Search for the cell housing the specified text and yield its [X, Y] center coordinate. 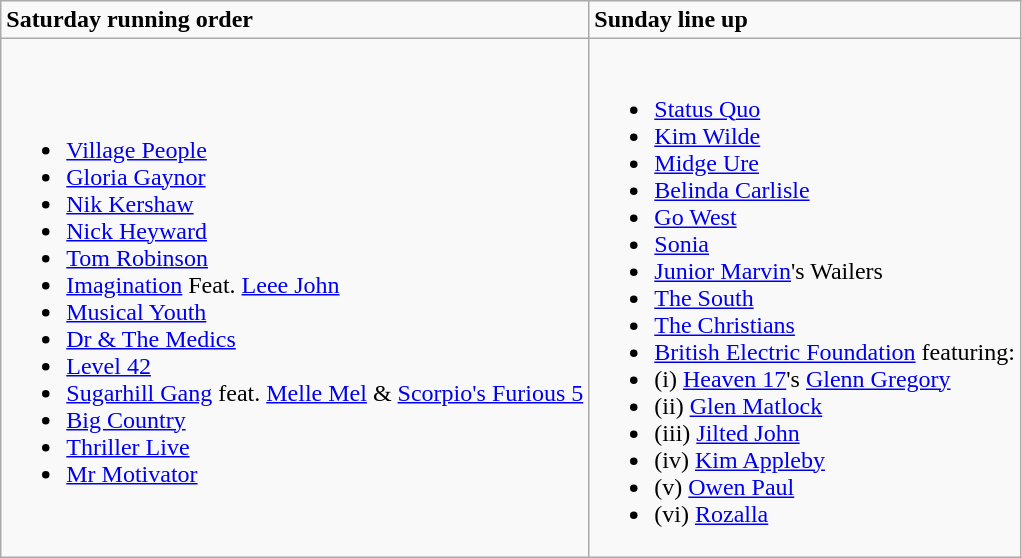
Sunday line up [805, 20]
Saturday running order [295, 20]
